For the text-containing cell, return its midpoint in (x, y) coordinate format. 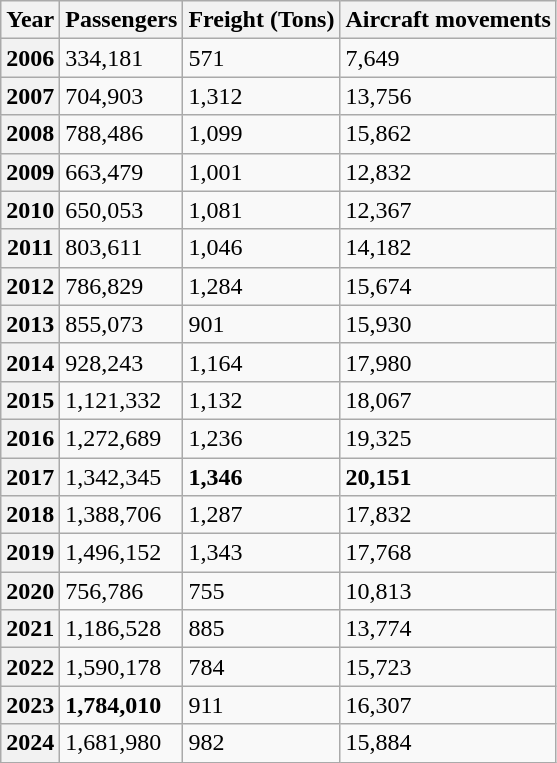
334,181 (122, 58)
1,099 (262, 134)
2006 (30, 58)
15,930 (448, 324)
2014 (30, 362)
Passengers (122, 20)
1,236 (262, 438)
17,768 (448, 553)
1,046 (262, 248)
16,307 (448, 705)
756,786 (122, 591)
1,342,345 (122, 477)
15,862 (448, 134)
2023 (30, 705)
911 (262, 705)
15,674 (448, 286)
2019 (30, 553)
704,903 (122, 96)
1,121,332 (122, 400)
14,182 (448, 248)
19,325 (448, 438)
2017 (30, 477)
2012 (30, 286)
12,367 (448, 210)
1,081 (262, 210)
20,151 (448, 477)
13,774 (448, 629)
788,486 (122, 134)
928,243 (122, 362)
855,073 (122, 324)
Freight (Tons) (262, 20)
13,756 (448, 96)
2021 (30, 629)
650,053 (122, 210)
571 (262, 58)
2007 (30, 96)
1,001 (262, 172)
2022 (30, 667)
786,829 (122, 286)
2018 (30, 515)
1,343 (262, 553)
663,479 (122, 172)
2008 (30, 134)
1,784,010 (122, 705)
10,813 (448, 591)
2011 (30, 248)
17,980 (448, 362)
2024 (30, 743)
1,388,706 (122, 515)
1,346 (262, 477)
803,611 (122, 248)
2013 (30, 324)
Year (30, 20)
2016 (30, 438)
2015 (30, 400)
7,649 (448, 58)
1,312 (262, 96)
1,681,980 (122, 743)
1,590,178 (122, 667)
18,067 (448, 400)
12,832 (448, 172)
1,272,689 (122, 438)
901 (262, 324)
Aircraft movements (448, 20)
1,496,152 (122, 553)
1,284 (262, 286)
2020 (30, 591)
982 (262, 743)
885 (262, 629)
2010 (30, 210)
1,287 (262, 515)
15,723 (448, 667)
755 (262, 591)
15,884 (448, 743)
1,164 (262, 362)
1,132 (262, 400)
17,832 (448, 515)
784 (262, 667)
1,186,528 (122, 629)
2009 (30, 172)
